For the text-containing cell, return its midpoint in [x, y] coordinate format. 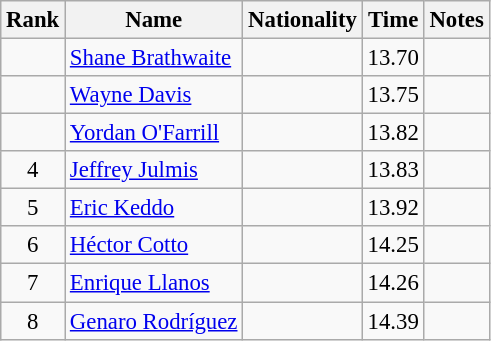
13.83 [393, 170]
8 [33, 321]
Wayne Davis [154, 95]
13.75 [393, 95]
Yordan O'Farrill [154, 133]
6 [33, 245]
5 [33, 208]
4 [33, 170]
Nationality [302, 20]
Enrique Llanos [154, 283]
7 [33, 283]
14.26 [393, 283]
Time [393, 20]
14.25 [393, 245]
14.39 [393, 321]
Notes [456, 20]
13.70 [393, 58]
Name [154, 20]
Shane Brathwaite [154, 58]
Genaro Rodríguez [154, 321]
Rank [33, 20]
Héctor Cotto [154, 245]
Eric Keddo [154, 208]
13.92 [393, 208]
Jeffrey Julmis [154, 170]
13.82 [393, 133]
